Scan for the cell matching the given text and deliver its (X, Y) coordinate at center. 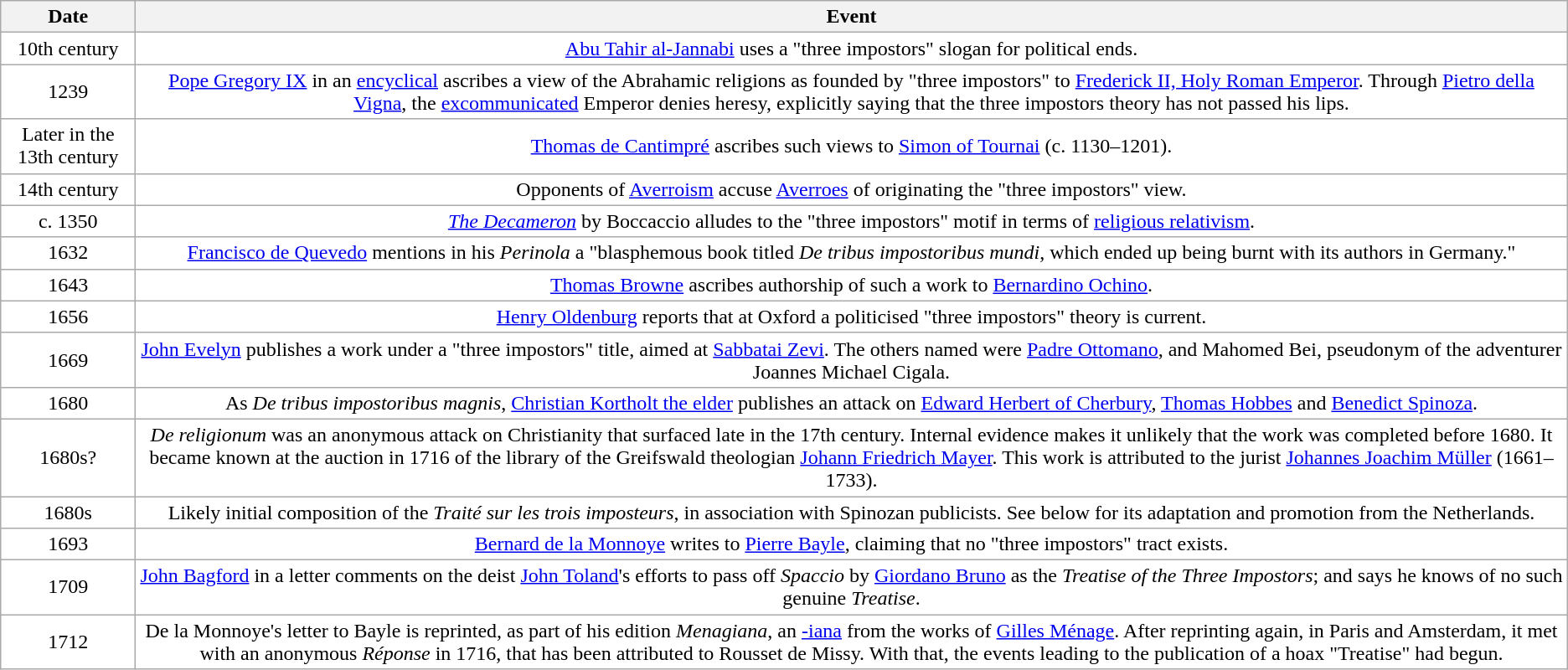
Abu Tahir al-Jannabi uses a "three impostors" slogan for political ends. (852, 49)
Bernard de la Monnoye writes to Pierre Bayle, claiming that no "three impostors" tract exists. (852, 544)
Later in the 13th century (69, 146)
1669 (69, 360)
1680s? (69, 457)
1680 (69, 403)
1239 (69, 92)
1680s (69, 512)
Henry Oldenburg reports that at Oxford a politicised "three impostors" theory is current. (852, 317)
As De tribus impostoribus magnis, Christian Kortholt the elder publishes an attack on Edward Herbert of Cherbury, Thomas Hobbes and Benedict Spinoza. (852, 403)
Thomas Browne ascribes authorship of such a work to Bernardino Ochino. (852, 285)
The Decameron by Boccaccio alludes to the "three impostors" motif in terms of religious relativism. (852, 221)
Opponents of Averroism accuse Averroes of originating the "three impostors" view. (852, 189)
Thomas de Cantimpré ascribes such views to Simon of Tournai (c. 1130–1201). (852, 146)
14th century (69, 189)
1693 (69, 544)
1656 (69, 317)
1632 (69, 253)
Event (852, 17)
1643 (69, 285)
10th century (69, 49)
Date (69, 17)
1709 (69, 588)
1712 (69, 642)
c. 1350 (69, 221)
